Scan for the cell matching the given text and deliver its [X, Y] coordinate at center. 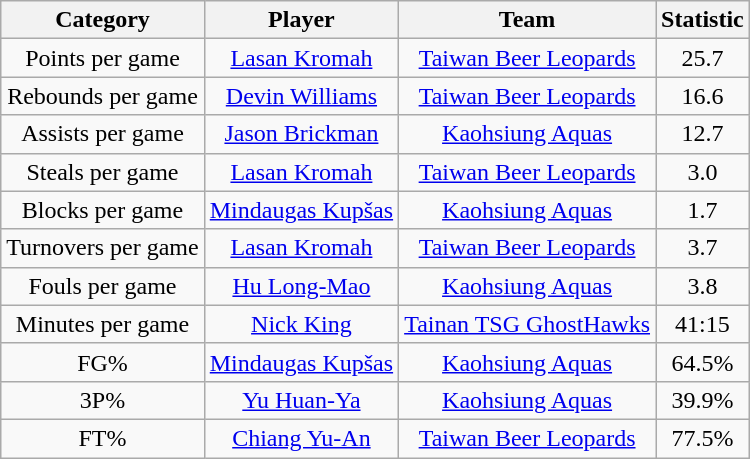
25.7 [703, 58]
3.8 [703, 286]
Category [102, 20]
FT% [102, 438]
77.5% [703, 438]
16.6 [703, 96]
1.7 [703, 210]
Points per game [102, 58]
Devin Williams [301, 96]
Hu Long-Mao [301, 286]
41:15 [703, 324]
Blocks per game [102, 210]
Yu Huan-Ya [301, 400]
64.5% [703, 362]
Assists per game [102, 134]
Team [528, 20]
Minutes per game [102, 324]
Chiang Yu-An [301, 438]
Nick King [301, 324]
Fouls per game [102, 286]
Jason Brickman [301, 134]
12.7 [703, 134]
3.0 [703, 172]
3.7 [703, 248]
Tainan TSG GhostHawks [528, 324]
39.9% [703, 400]
Statistic [703, 20]
Steals per game [102, 172]
Player [301, 20]
3P% [102, 400]
Turnovers per game [102, 248]
Rebounds per game [102, 96]
FG% [102, 362]
